Provide the (x, y) coordinate of the cell's center where the given text is located.  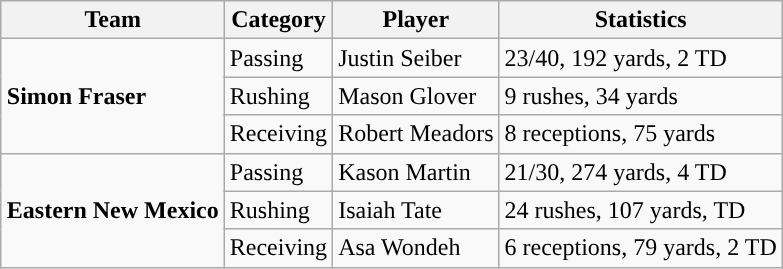
21/30, 274 yards, 4 TD (640, 172)
24 rushes, 107 yards, TD (640, 210)
Statistics (640, 20)
Player (416, 20)
Asa Wondeh (416, 248)
Justin Seiber (416, 58)
6 receptions, 79 yards, 2 TD (640, 248)
Mason Glover (416, 96)
Category (278, 20)
Eastern New Mexico (112, 210)
8 receptions, 75 yards (640, 134)
Simon Fraser (112, 96)
Robert Meadors (416, 134)
Isaiah Tate (416, 210)
9 rushes, 34 yards (640, 96)
Team (112, 20)
23/40, 192 yards, 2 TD (640, 58)
Kason Martin (416, 172)
